Capture the cell that displays the provided text and extract its (X, Y) central coordinate. 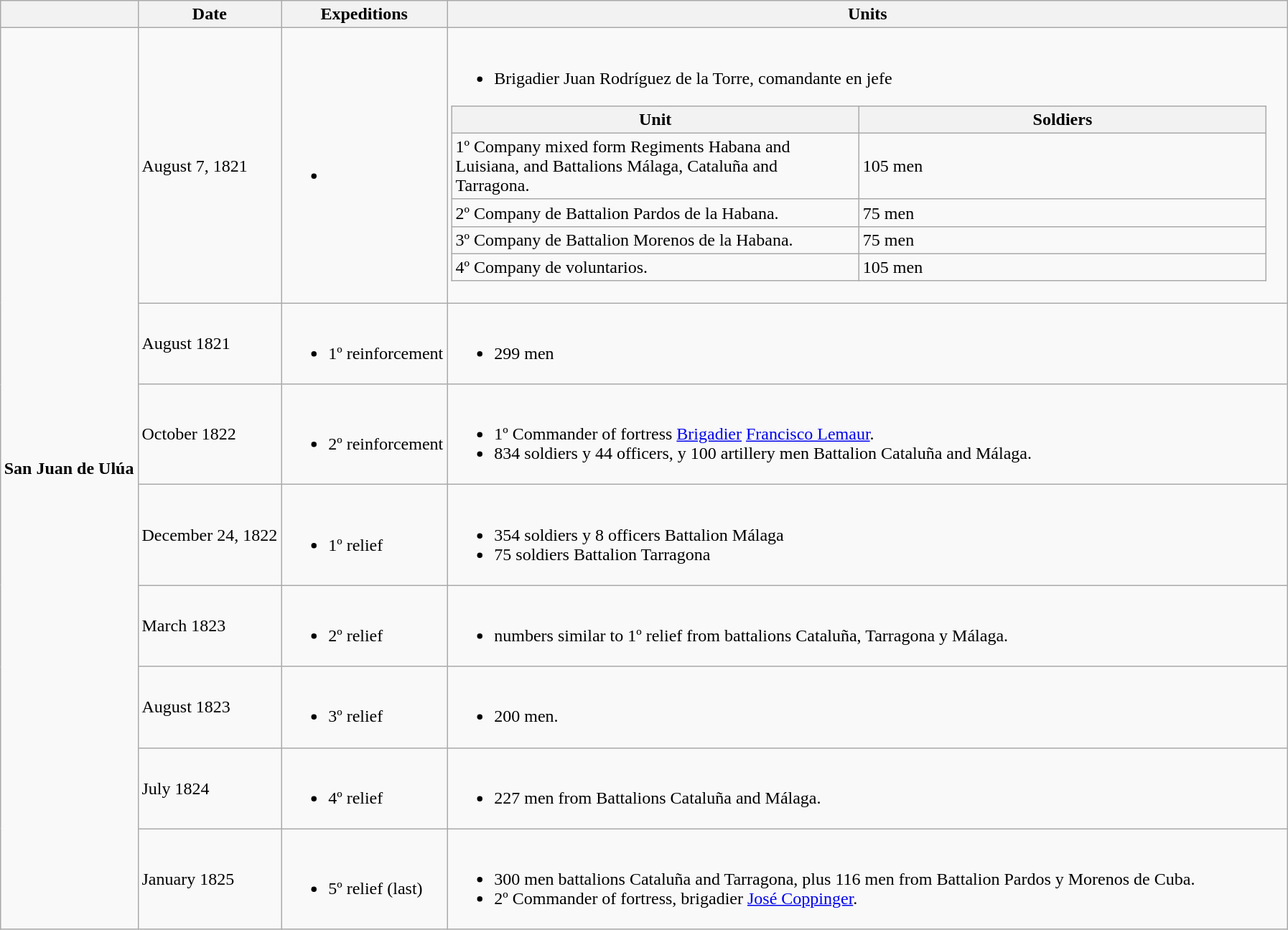
Date (210, 14)
July 1824 (210, 789)
January 1825 (210, 879)
300 men battalions Cataluña and Tarragona, plus 116 men from Battalion Pardos y Morenos de Cuba.2º Commander of fortress, brigadier José Coppinger. (867, 879)
1º Company mixed form Regiments Habana and Luisiana, and Battalions Málaga, Cataluña and Tarragona. (655, 166)
4º Company de voluntarios. (655, 267)
3º relief (365, 707)
August 7, 1821 (210, 165)
San Juan de Ulúa (69, 478)
3º Company de Battalion Morenos de la Habana. (655, 240)
March 1823 (210, 626)
Expeditions (365, 14)
Units (867, 14)
1º relief (365, 535)
299 men (867, 343)
1º reinforcement (365, 343)
354 soldiers y 8 officers Battalion Málaga75 soldiers Battalion Tarragona (867, 535)
2º reinforcement (365, 434)
December 24, 1822 (210, 535)
2º Company de Battalion Pardos de la Habana. (655, 213)
200 men. (867, 707)
2º relief (365, 626)
227 men from Battalions Cataluña and Málaga. (867, 789)
1º Commander of fortress Brigadier Francisco Lemaur.834 soldiers y 44 officers, y 100 artillery men Battalion Cataluña and Málaga. (867, 434)
Unit (655, 119)
October 1822 (210, 434)
5º relief (last) (365, 879)
August 1823 (210, 707)
numbers similar to 1º relief from battalions Cataluña, Tarragona y Málaga. (867, 626)
4º relief (365, 789)
August 1821 (210, 343)
Soldiers (1063, 119)
